Pinpoint the cell where the given text exists, returning its (x, y) midpoint coordinate. 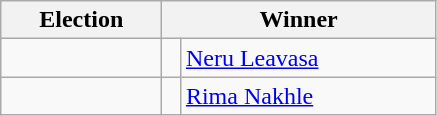
Winner (299, 20)
Election (82, 20)
Rima Nakhle (308, 96)
Neru Leavasa (308, 58)
